Capture the cell that displays the provided text and extract its (X, Y) central coordinate. 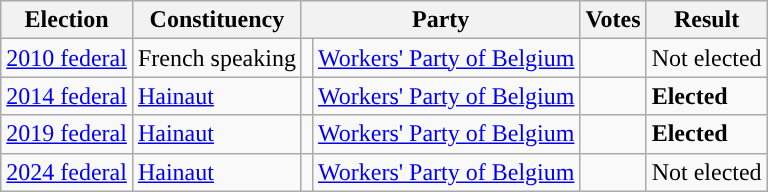
2024 federal (67, 172)
Votes (613, 20)
Result (706, 20)
Election (67, 20)
2014 federal (67, 96)
Party (440, 20)
2010 federal (67, 58)
Constituency (216, 20)
2019 federal (67, 134)
French speaking (216, 58)
